Determine the (X, Y) coordinate at the center of the cell enclosing the given text.  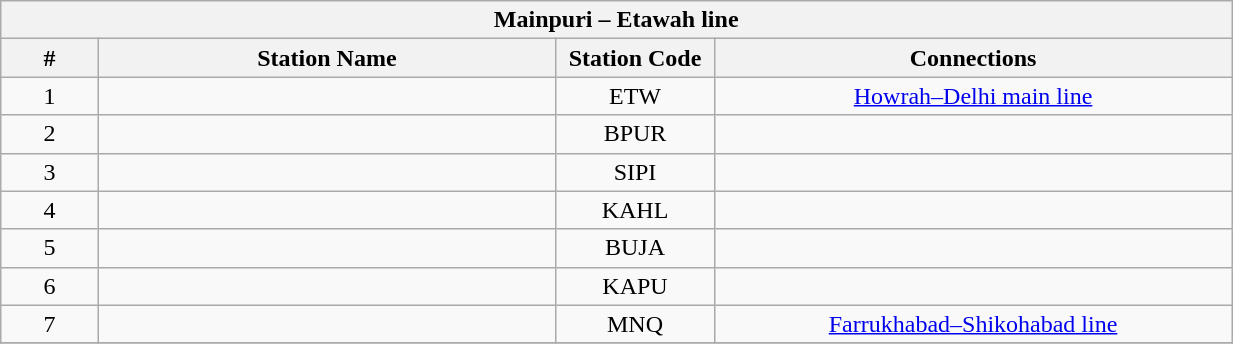
Station Name (326, 58)
BPUR (636, 134)
7 (50, 324)
5 (50, 248)
Farrukhabad–Shikohabad line (972, 324)
MNQ (636, 324)
ETW (636, 96)
Howrah–Delhi main line (972, 96)
KAHL (636, 210)
BUJA (636, 248)
SIPI (636, 172)
KAPU (636, 286)
2 (50, 134)
Station Code (636, 58)
1 (50, 96)
3 (50, 172)
4 (50, 210)
Connections (972, 58)
Mainpuri – Etawah line (616, 20)
# (50, 58)
6 (50, 286)
